From the cell containing the given text, extract its center point as [X, Y] coordinate. 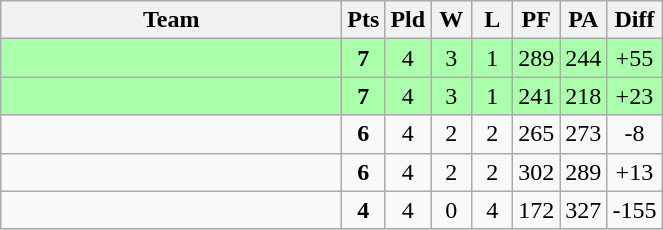
172 [536, 210]
PA [584, 20]
-155 [634, 210]
265 [536, 134]
302 [536, 172]
+23 [634, 96]
-8 [634, 134]
W [452, 20]
241 [536, 96]
+55 [634, 58]
+13 [634, 172]
Pld [408, 20]
0 [452, 210]
PF [536, 20]
244 [584, 58]
Pts [364, 20]
327 [584, 210]
L [492, 20]
Team [172, 20]
273 [584, 134]
218 [584, 96]
Diff [634, 20]
